Find where the given text appears and provide that cell's center as [x, y] coordinate. 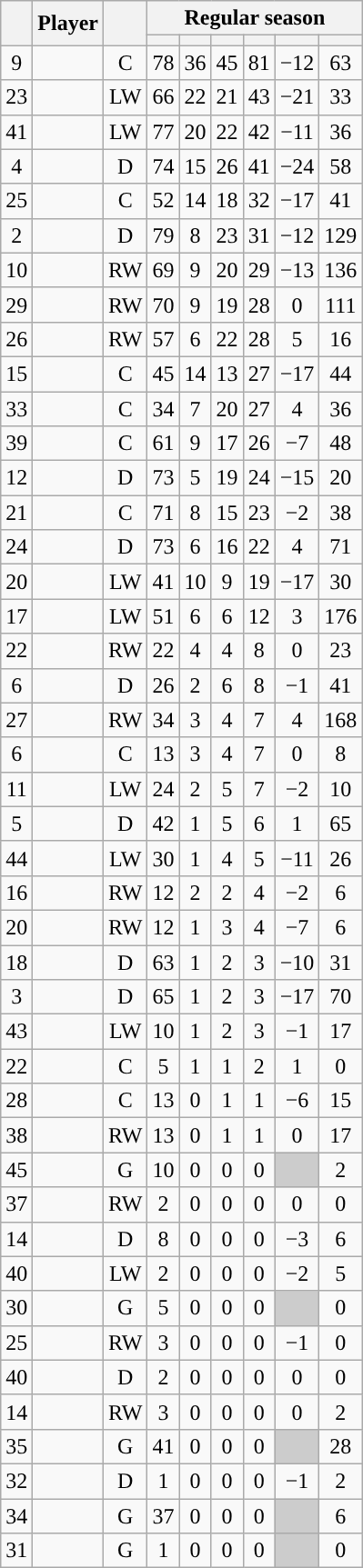
−10 [297, 963]
−3 [297, 1239]
51 [164, 616]
74 [164, 166]
69 [164, 270]
111 [340, 305]
77 [164, 132]
48 [340, 444]
66 [164, 97]
−21 [297, 97]
11 [16, 789]
58 [340, 166]
129 [340, 235]
168 [340, 720]
136 [340, 270]
Regular season [255, 18]
79 [164, 235]
Player [68, 24]
−13 [297, 270]
39 [16, 444]
57 [164, 339]
−24 [297, 166]
−15 [297, 478]
78 [164, 63]
61 [164, 444]
35 [16, 1446]
52 [164, 201]
176 [340, 616]
−6 [297, 1101]
81 [258, 63]
